For the text-containing cell, return its midpoint in [X, Y] coordinate format. 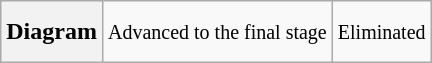
Diagram [52, 32]
Advanced to the final stage [217, 32]
Eliminated [382, 32]
